Locate the cell with the specified text and output its [x, y] center coordinate. 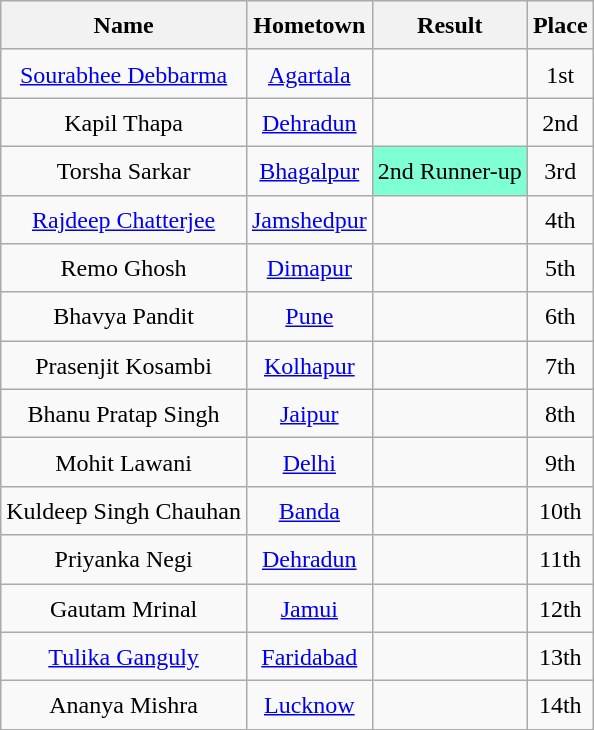
Kuldeep Singh Chauhan [124, 510]
Bhanu Pratap Singh [124, 414]
Priyanka Negi [124, 560]
Kapil Thapa [124, 122]
Bhavya Pandit [124, 316]
Pune [309, 316]
Remo Ghosh [124, 268]
Jamshedpur [309, 220]
Jaipur [309, 414]
Kolhapur [309, 366]
Lucknow [309, 706]
5th [560, 268]
13th [560, 656]
Sourabhee Debbarma [124, 74]
Place [560, 26]
Name [124, 26]
Agartala [309, 74]
Result [450, 26]
4th [560, 220]
8th [560, 414]
9th [560, 462]
6th [560, 316]
12th [560, 608]
Ananya Mishra [124, 706]
7th [560, 366]
14th [560, 706]
Rajdeep Chatterjee [124, 220]
Hometown [309, 26]
Gautam Mrinal [124, 608]
10th [560, 510]
Faridabad [309, 656]
Banda [309, 510]
3rd [560, 170]
11th [560, 560]
Prasenjit Kosambi [124, 366]
Tulika Ganguly [124, 656]
2nd Runner-up [450, 170]
Mohit Lawani [124, 462]
Dimapur [309, 268]
Bhagalpur [309, 170]
Torsha Sarkar [124, 170]
1st [560, 74]
Jamui [309, 608]
Delhi [309, 462]
2nd [560, 122]
